Locate the cell with the specified text and output its [X, Y] center coordinate. 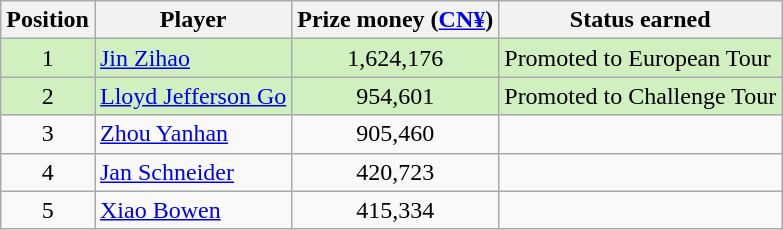
Status earned [640, 20]
Promoted to Challenge Tour [640, 96]
Player [192, 20]
905,460 [396, 134]
Jan Schneider [192, 172]
Position [48, 20]
2 [48, 96]
954,601 [396, 96]
Zhou Yanhan [192, 134]
1 [48, 58]
Xiao Bowen [192, 210]
5 [48, 210]
Promoted to European Tour [640, 58]
Prize money (CN¥) [396, 20]
3 [48, 134]
Lloyd Jefferson Go [192, 96]
4 [48, 172]
Jin Zihao [192, 58]
415,334 [396, 210]
420,723 [396, 172]
1,624,176 [396, 58]
